Provide the (X, Y) coordinate of the cell's center where the given text is located.  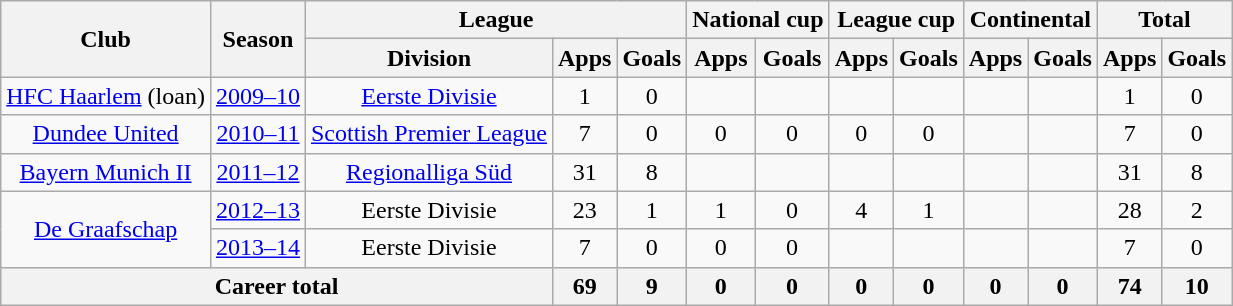
Club (106, 39)
HFC Haarlem (loan) (106, 96)
Dundee United (106, 134)
Regionalliga Süd (428, 172)
Division (428, 58)
De Graafschap (106, 229)
2009–10 (258, 96)
Scottish Premier League (428, 134)
Season (258, 39)
Career total (277, 286)
10 (1197, 286)
69 (584, 286)
28 (1129, 210)
Bayern Munich II (106, 172)
2013–14 (258, 248)
2 (1197, 210)
2012–13 (258, 210)
23 (584, 210)
4 (861, 210)
74 (1129, 286)
National cup (758, 20)
2010–11 (258, 134)
League (496, 20)
League cup (896, 20)
2011–12 (258, 172)
Continental (1030, 20)
9 (652, 286)
Total (1164, 20)
